Extract the [x, y] coordinate from the center of the cell holding the provided text.  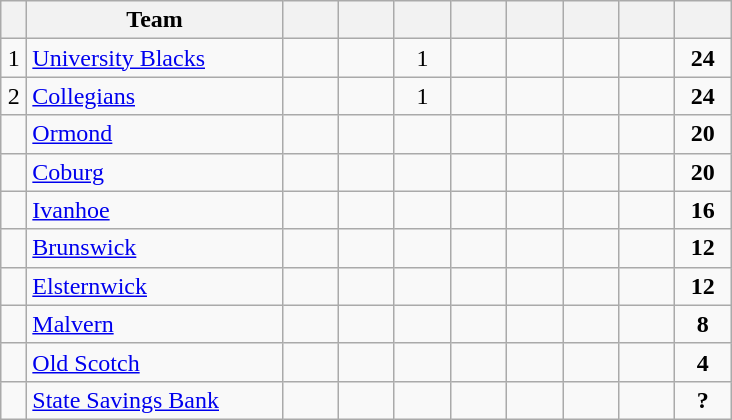
2 [14, 96]
8 [703, 324]
Malvern [155, 324]
Ivanhoe [155, 210]
Collegians [155, 96]
State Savings Bank [155, 400]
University Blacks [155, 58]
Brunswick [155, 248]
16 [703, 210]
Coburg [155, 172]
? [703, 400]
Old Scotch [155, 362]
Ormond [155, 134]
Elsternwick [155, 286]
4 [703, 362]
Team [155, 20]
